Return [x, y] of the center of cell containing provided text 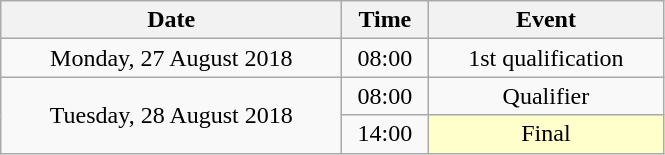
Date [172, 20]
14:00 [385, 134]
Event [546, 20]
Monday, 27 August 2018 [172, 58]
Time [385, 20]
Final [546, 134]
1st qualification [546, 58]
Qualifier [546, 96]
Tuesday, 28 August 2018 [172, 115]
